Return [X, Y] of the center of cell containing provided text 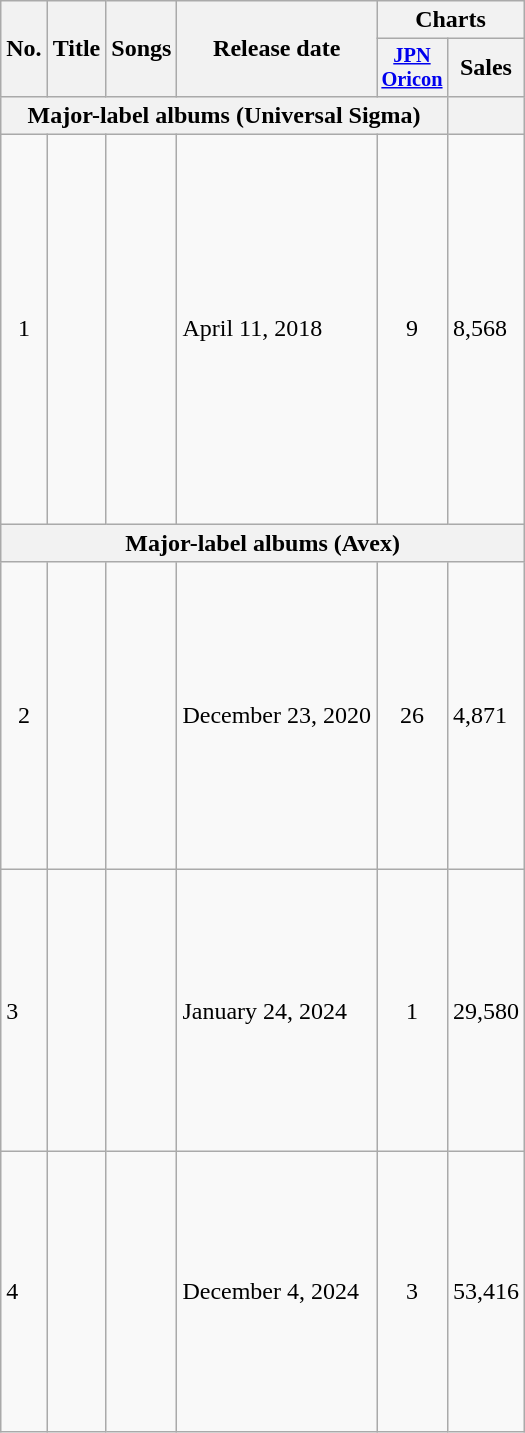
Release date [277, 49]
4,871 [486, 716]
53,416 [486, 1292]
No. [24, 49]
2 [24, 716]
29,580 [486, 1010]
April 11, 2018 [277, 330]
December 4, 2024 [277, 1292]
Major-label albums (Universal Sigma) [224, 115]
Songs [142, 49]
9 [412, 330]
Sales [486, 68]
Major-label albums (Avex) [263, 543]
4 [24, 1292]
8,568 [486, 330]
January 24, 2024 [277, 1010]
JPNOricon [412, 68]
December 23, 2020 [277, 716]
Charts [451, 20]
26 [412, 716]
Title [76, 49]
